Extract the [X, Y] coordinate from the center of the cell holding the provided text.  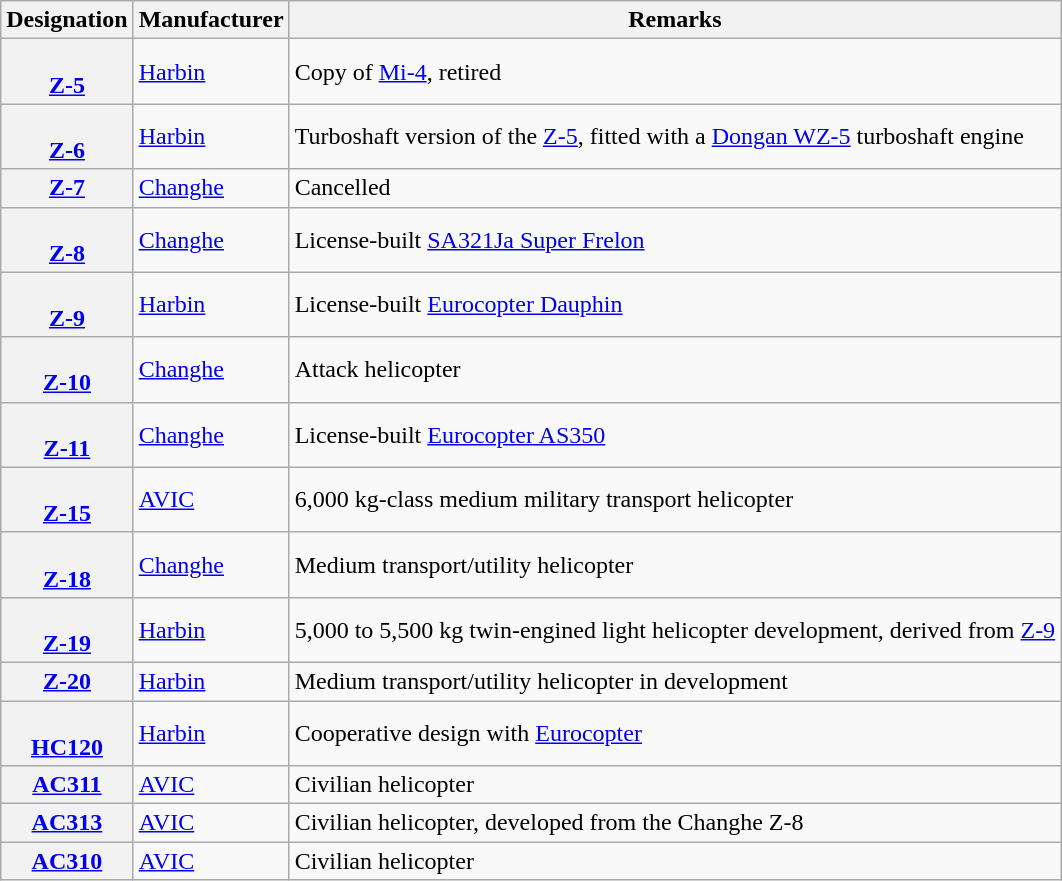
License-built SA321Ja Super Frelon [675, 240]
AC311 [67, 785]
Z-7 [67, 188]
Z-5 [67, 72]
Turboshaft version of the Z-5, fitted with a Dongan WZ-5 turboshaft engine [675, 136]
Cancelled [675, 188]
Z-9 [67, 304]
Z-6 [67, 136]
AC310 [67, 861]
Copy of Mi-4, retired [675, 72]
5,000 to 5,500 kg twin-engined light helicopter development, derived from Z-9 [675, 630]
Z-11 [67, 434]
6,000 kg-class medium military transport helicopter [675, 500]
License-built Eurocopter Dauphin [675, 304]
Z-19 [67, 630]
Attack helicopter [675, 370]
Z-15 [67, 500]
Z-8 [67, 240]
Z-20 [67, 681]
Z-18 [67, 564]
HC120 [67, 732]
Remarks [675, 20]
Medium transport/utility helicopter in development [675, 681]
AC313 [67, 823]
Civilian helicopter, developed from the Changhe Z-8 [675, 823]
Manufacturer [211, 20]
Z-10 [67, 370]
Cooperative design with Eurocopter [675, 732]
Medium transport/utility helicopter [675, 564]
License-built Eurocopter AS350 [675, 434]
Designation [67, 20]
